For the text-containing cell, return its midpoint in [x, y] coordinate format. 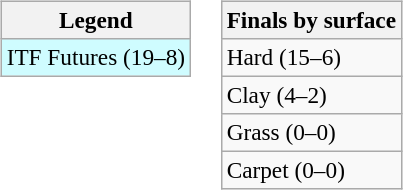
ITF Futures (19–8) [96, 57]
Legend [96, 20]
Carpet (0–0) [311, 171]
Hard (15–6) [311, 57]
Clay (4–2) [311, 95]
Grass (0–0) [311, 133]
Finals by surface [311, 20]
